Determine the [X, Y] coordinate at the center of the cell enclosing the given text.  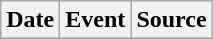
Source [172, 20]
Date [30, 20]
Event [96, 20]
